Pinpoint the cell where the given text exists, returning its (X, Y) midpoint coordinate. 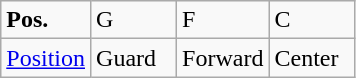
Guard (134, 58)
Forward (223, 58)
Position (46, 58)
G (134, 20)
Pos. (46, 20)
C (312, 20)
F (223, 20)
Center (312, 58)
